Output the [x, y] coordinate of the center of the cell containing the given text.  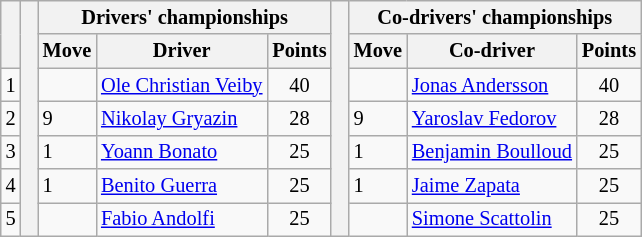
Drivers' championships [185, 17]
Benjamin Boulloud [492, 152]
Co-driver [492, 51]
Benito Guerra [182, 186]
Driver [182, 51]
Nikolay Gryazin [182, 118]
Co-drivers' championships [495, 17]
3 [11, 152]
Jonas Andersson [492, 85]
5 [11, 219]
Yoann Bonato [182, 152]
Ole Christian Veiby [182, 85]
Jaime Zapata [492, 186]
2 [11, 118]
Fabio Andolfi [182, 219]
Yaroslav Fedorov [492, 118]
4 [11, 186]
Simone Scattolin [492, 219]
